Extract the (X, Y) coordinate from the center of the cell holding the provided text.  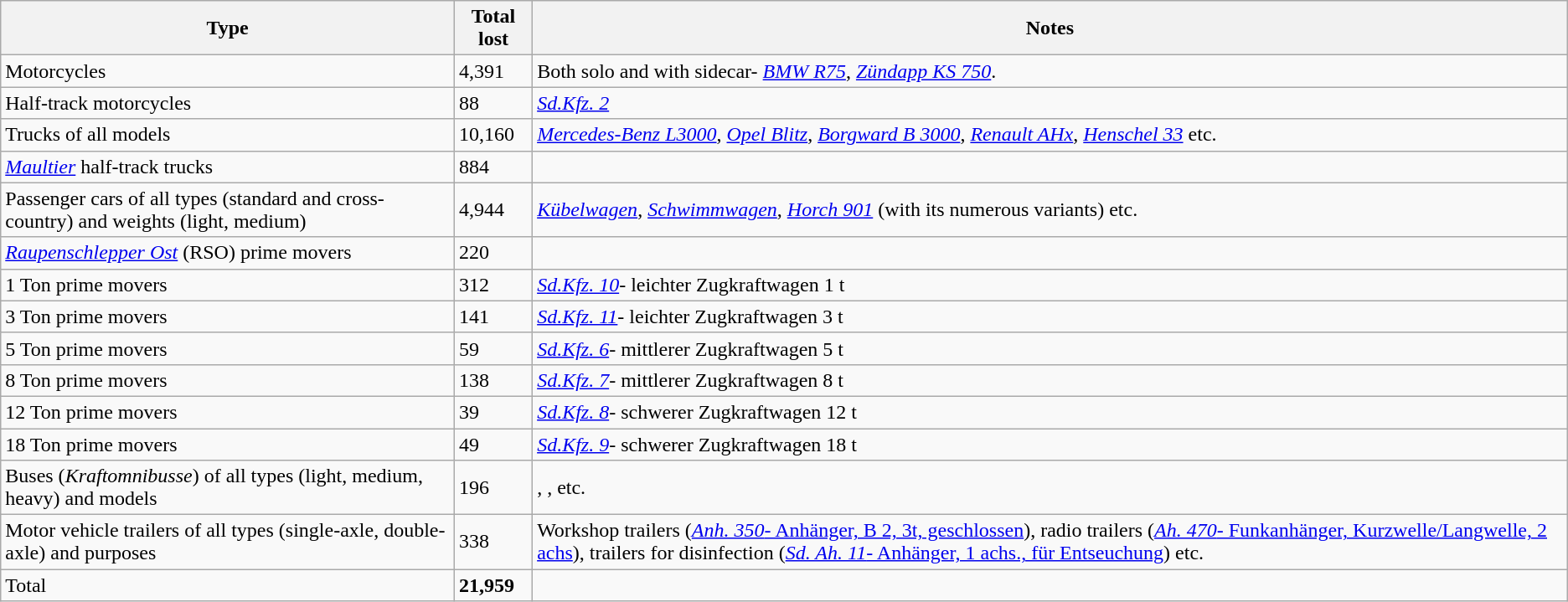
4,391 (494, 71)
88 (494, 103)
Sd.Kfz. 9- schwerer Zugkraftwagen 18 t (1050, 445)
18 Ton prime movers (228, 445)
196 (494, 487)
Trucks of all models (228, 135)
3 Ton prime movers (228, 316)
141 (494, 316)
Sd.Kfz. 6- mittlerer Zugkraftwagen 5 t (1050, 348)
, , etc. (1050, 487)
49 (494, 445)
Sd.Kfz. 10- leichter Zugkraftwagen 1 t (1050, 285)
10,160 (494, 135)
1 Ton prime movers (228, 285)
Sd.Kfz. 8- schwerer Zugkraftwagen 12 t (1050, 412)
Raupenschlepper Ost (RSO) prime movers (228, 253)
884 (494, 167)
Sd.Kfz. 11- leichter Zugkraftwagen 3 t (1050, 316)
Sd.Kfz. 7- mittlerer Zugkraftwagen 8 t (1050, 380)
Motorcycles (228, 71)
Total lost (494, 28)
Total (228, 585)
Passenger cars of all types (standard and cross-country) and weights (light, medium) (228, 209)
4,944 (494, 209)
312 (494, 285)
Both solo and with sidecar- BMW R75, Zündapp KS 750. (1050, 71)
338 (494, 543)
Notes (1050, 28)
Type (228, 28)
220 (494, 253)
138 (494, 380)
Buses (Kraftomnibusse) of all types (light, medium, heavy) and models (228, 487)
59 (494, 348)
39 (494, 412)
Kübelwagen, Schwimmwagen, Horch 901 (with its numerous variants) etc. (1050, 209)
Sd.Kfz. 2 (1050, 103)
Half-track motorcycles (228, 103)
5 Ton prime movers (228, 348)
12 Ton prime movers (228, 412)
21,959 (494, 585)
8 Ton prime movers (228, 380)
Mercedes-Benz L3000, Opel Blitz, Borgward B 3000, Renault AHx, Henschel 33 etc. (1050, 135)
Maultier half-track trucks (228, 167)
Motor vehicle trailers of all types (single-axle, double-axle) and purposes (228, 543)
